Output the (x, y) coordinate of the center of the cell containing the given text.  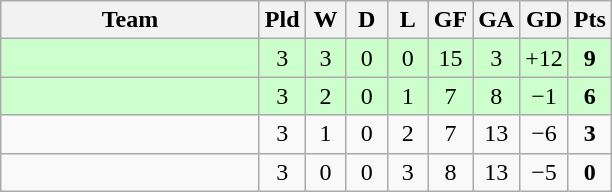
L (408, 20)
Pts (590, 20)
Pld (282, 20)
GF (450, 20)
−6 (544, 134)
6 (590, 96)
−5 (544, 172)
W (326, 20)
GA (496, 20)
9 (590, 58)
GD (544, 20)
Team (130, 20)
D (366, 20)
−1 (544, 96)
+12 (544, 58)
15 (450, 58)
